Output the (X, Y) coordinate of the center of the cell containing the given text.  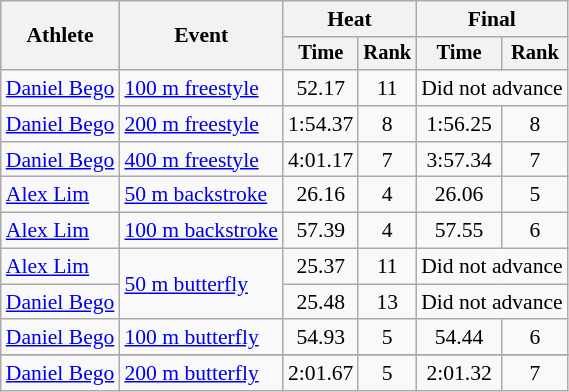
Heat (350, 19)
1:54.37 (320, 124)
2:01.67 (320, 373)
100 m backstroke (201, 231)
4:01.17 (320, 160)
200 m butterfly (201, 373)
Event (201, 36)
54.93 (320, 338)
3:57.34 (459, 160)
13 (387, 302)
25.48 (320, 302)
57.55 (459, 231)
26.16 (320, 195)
2:01.32 (459, 373)
100 m freestyle (201, 88)
400 m freestyle (201, 160)
200 m freestyle (201, 124)
52.17 (320, 88)
Final (492, 19)
57.39 (320, 231)
50 m butterfly (201, 284)
50 m backstroke (201, 195)
1:56.25 (459, 124)
25.37 (320, 267)
100 m butterfly (201, 338)
Athlete (60, 36)
54.44 (459, 338)
26.06 (459, 195)
